Provide the [X, Y] coordinate of the cell's center where the given text is located.  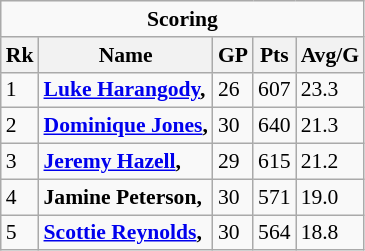
615 [274, 162]
Scottie Reynolds, [125, 233]
21.3 [330, 126]
Name [125, 55]
Pts [274, 55]
Luke Harangody, [125, 90]
Rk [20, 55]
21.2 [330, 162]
1 [20, 90]
571 [274, 197]
607 [274, 90]
2 [20, 126]
4 [20, 197]
26 [233, 90]
640 [274, 126]
564 [274, 233]
3 [20, 162]
Jeremy Hazell, [125, 162]
23.3 [330, 90]
19.0 [330, 197]
5 [20, 233]
29 [233, 162]
18.8 [330, 233]
Avg/G [330, 55]
Dominique Jones, [125, 126]
GP [233, 55]
Scoring [182, 19]
Jamine Peterson, [125, 197]
